Pinpoint the cell where the given text exists, returning its [X, Y] midpoint coordinate. 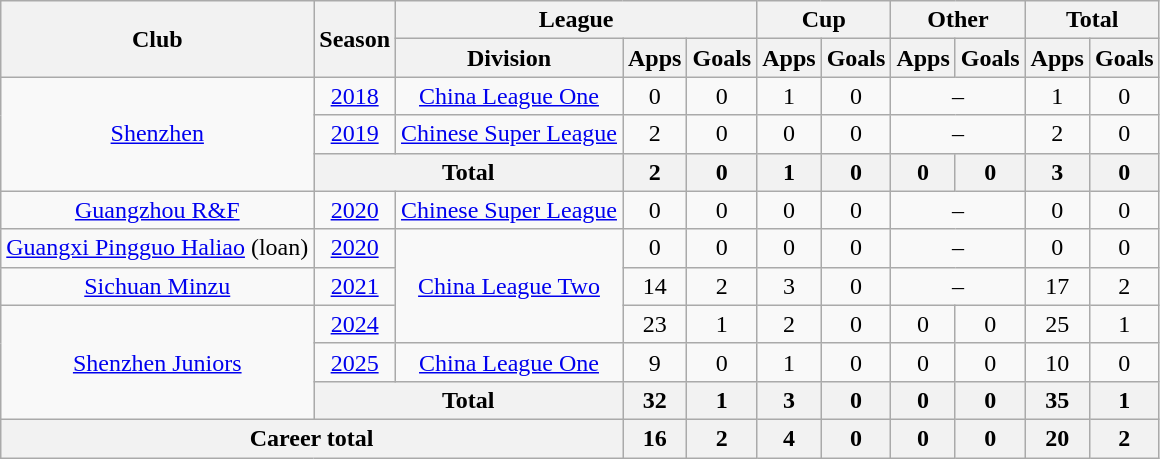
2024 [355, 324]
China League Two [510, 286]
35 [1057, 400]
14 [654, 286]
Club [158, 39]
Season [355, 39]
2021 [355, 286]
20 [1057, 438]
10 [1057, 362]
16 [654, 438]
2019 [355, 134]
4 [789, 438]
Career total [312, 438]
Guangzhou R&F [158, 210]
32 [654, 400]
Shenzhen [158, 134]
Sichuan Minzu [158, 286]
9 [654, 362]
Other [958, 20]
2025 [355, 362]
Guangxi Pingguo Haliao (loan) [158, 248]
17 [1057, 286]
23 [654, 324]
25 [1057, 324]
Shenzhen Juniors [158, 362]
Cup [824, 20]
League [576, 20]
Division [510, 58]
2018 [355, 96]
